Output the [x, y] coordinate of the center of the cell containing the given text.  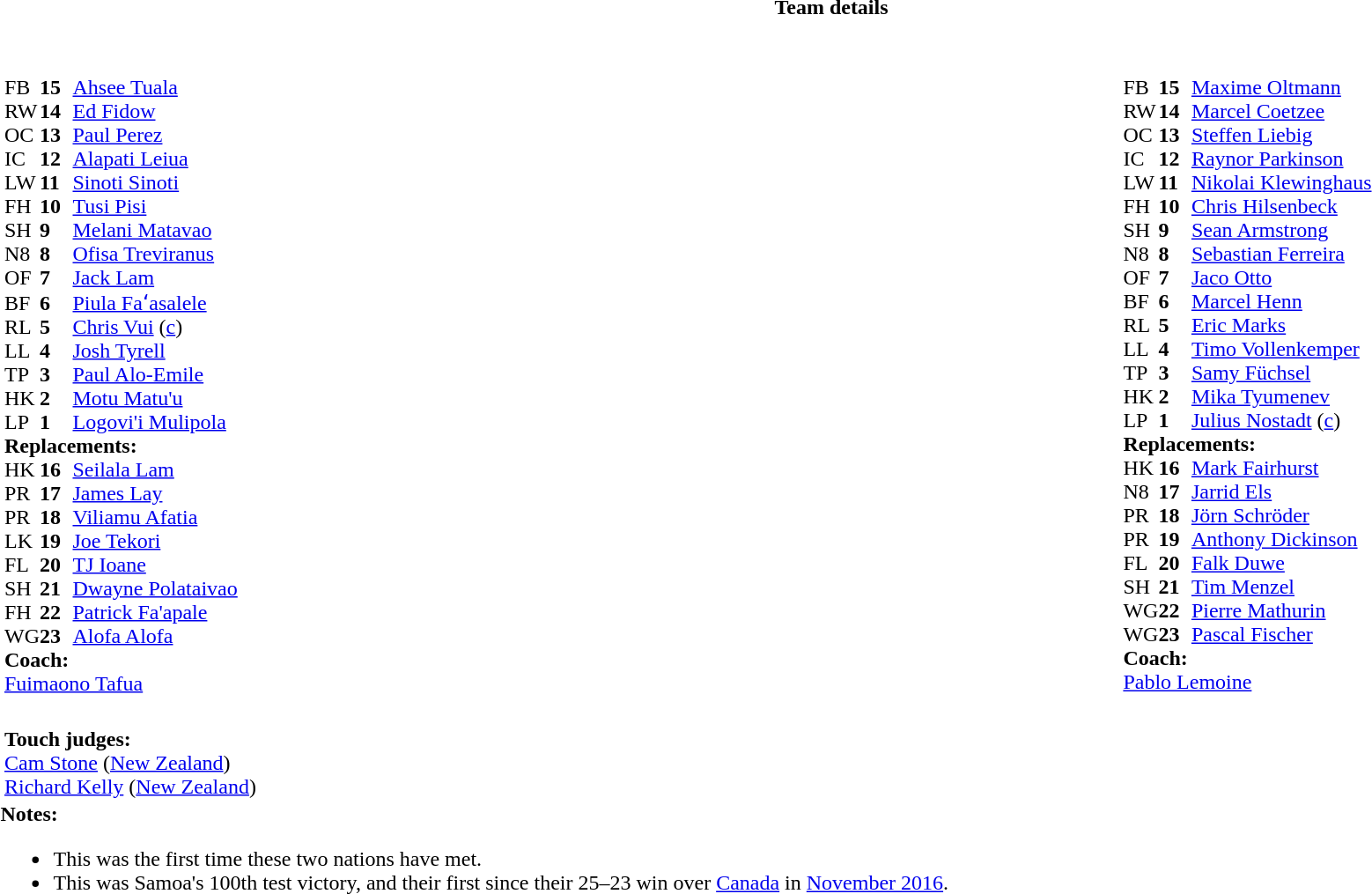
Jörn Schröder [1282, 516]
Nikolai Klewinghaus [1282, 183]
Dwayne Polataivao [155, 588]
Alofa Alofa [155, 636]
Tim Menzel [1282, 587]
Chris Hilsenbeck [1282, 206]
Sean Armstrong [1282, 231]
TJ Ioane [155, 565]
Fuimaono Tafua [122, 683]
Chris Vui (c) [155, 328]
Piula Faʻasalele [155, 302]
Jarrid Els [1282, 491]
Anthony Dickinson [1282, 539]
Paul Alo-Emile [155, 375]
Sinoti Sinoti [155, 183]
Marcel Henn [1282, 301]
Eric Marks [1282, 326]
Sebastian Ferreira [1282, 254]
Joe Tekori [155, 541]
Paul Perez [155, 136]
Marcel Coetzee [1282, 111]
Falk Duwe [1282, 564]
Motu Matu'u [155, 398]
Tusi Pisi [155, 206]
Samy Füchsel [1282, 373]
Timo Vollenkemper [1282, 349]
Mika Tyumenev [1282, 396]
Julius Nostadt (c) [1282, 421]
Ofisa Treviranus [155, 254]
Logovi'i Mulipola [155, 423]
Steffen Liebig [1282, 136]
Ahsee Tuala [155, 88]
Maxime Oltmann [1282, 88]
Jack Lam [155, 278]
Pascal Fischer [1282, 634]
Seilala Lam [155, 470]
Viliamu Afatia [155, 518]
Pierre Mathurin [1282, 611]
Josh Tyrell [155, 351]
Ed Fidow [155, 111]
Pablo Lemoine [1247, 682]
Raynor Parkinson [1282, 159]
Melani Matavao [155, 231]
Alapati Leiua [155, 159]
Jaco Otto [1282, 278]
Patrick Fa'apale [155, 613]
Mark Fairhurst [1282, 469]
James Lay [155, 493]
LK [22, 541]
